Return the [X, Y] coordinate for the center point of the cell that contains the specified text.  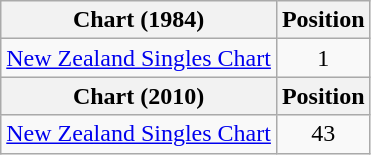
Chart (1984) [139, 20]
43 [323, 134]
Chart (2010) [139, 96]
1 [323, 58]
